For the text-containing cell, return its midpoint in [X, Y] coordinate format. 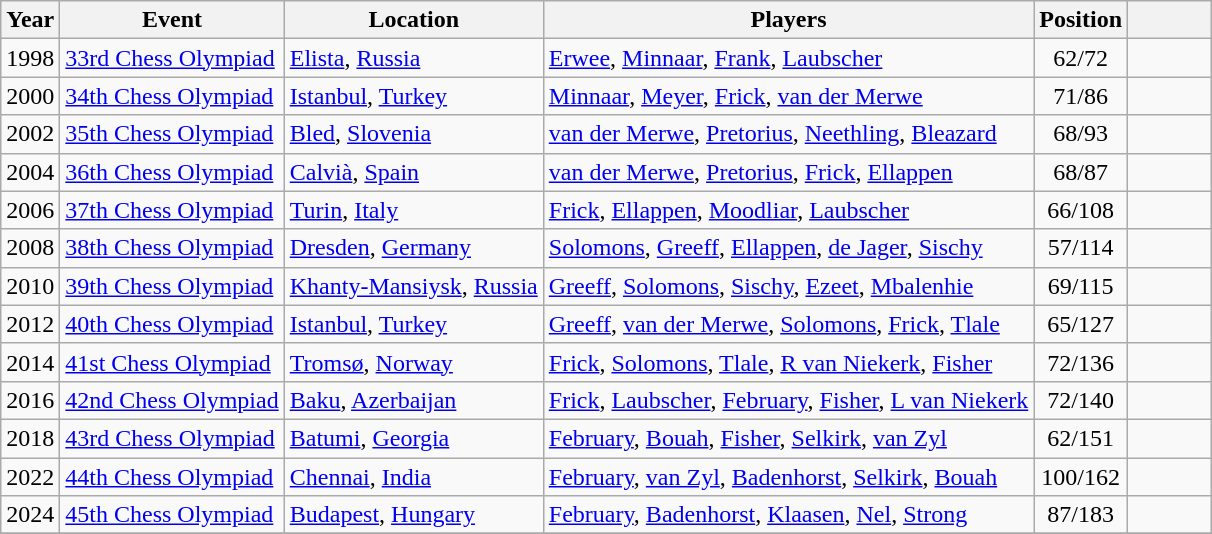
Event [172, 20]
van der Merwe, Pretorius, Frick, Ellappen [788, 172]
35th Chess Olympiad [172, 134]
42nd Chess Olympiad [172, 400]
Dresden, Germany [414, 248]
Minnaar, Meyer, Frick, van der Merwe [788, 96]
36th Chess Olympiad [172, 172]
100/162 [1081, 477]
87/183 [1081, 515]
34th Chess Olympiad [172, 96]
Bled, Slovenia [414, 134]
39th Chess Olympiad [172, 286]
Year [30, 20]
Calvià, Spain [414, 172]
2004 [30, 172]
45th Chess Olympiad [172, 515]
Greeff, Solomons, Sischy, Ezeet, Mbalenhie [788, 286]
Position [1081, 20]
62/151 [1081, 438]
2014 [30, 362]
Turin, Italy [414, 210]
41st Chess Olympiad [172, 362]
43rd Chess Olympiad [172, 438]
Chennai, India [414, 477]
57/114 [1081, 248]
62/72 [1081, 58]
37th Chess Olympiad [172, 210]
Khanty-Mansiysk, Russia [414, 286]
2016 [30, 400]
66/108 [1081, 210]
2008 [30, 248]
Location [414, 20]
2002 [30, 134]
Elista, Russia [414, 58]
Erwee, Minnaar, Frank, Laubscher [788, 58]
Budapest, Hungary [414, 515]
Solomons, Greeff, Ellappen, de Jager, Sischy [788, 248]
February, van Zyl, Badenhorst, Selkirk, Bouah [788, 477]
2018 [30, 438]
Players [788, 20]
Tromsø, Norway [414, 362]
2012 [30, 324]
Baku, Azerbaijan [414, 400]
van der Merwe, Pretorius, Neethling, Bleazard [788, 134]
Batumi, Georgia [414, 438]
February, Bouah, Fisher, Selkirk, van Zyl [788, 438]
71/86 [1081, 96]
Frick, Ellappen, Moodliar, Laubscher [788, 210]
2010 [30, 286]
1998 [30, 58]
2006 [30, 210]
72/140 [1081, 400]
Frick, Laubscher, February, Fisher, L van Niekerk [788, 400]
68/93 [1081, 134]
44th Chess Olympiad [172, 477]
40th Chess Olympiad [172, 324]
33rd Chess Olympiad [172, 58]
2024 [30, 515]
72/136 [1081, 362]
69/115 [1081, 286]
Greeff, van der Merwe, Solomons, Frick, Tlale [788, 324]
2022 [30, 477]
Frick, Solomons, Tlale, R van Niekerk, Fisher [788, 362]
68/87 [1081, 172]
38th Chess Olympiad [172, 248]
2000 [30, 96]
February, Badenhorst, Klaasen, Nel, Strong [788, 515]
65/127 [1081, 324]
